Pinpoint the cell where the given text exists, returning its [x, y] midpoint coordinate. 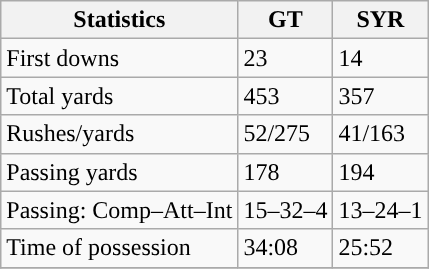
23 [286, 58]
GT [286, 20]
First downs [120, 58]
15–32–4 [286, 210]
41/163 [380, 134]
13–24–1 [380, 210]
52/275 [286, 134]
SYR [380, 20]
Total yards [120, 96]
453 [286, 96]
194 [380, 172]
Passing yards [120, 172]
25:52 [380, 248]
14 [380, 58]
Rushes/yards [120, 134]
178 [286, 172]
Statistics [120, 20]
Passing: Comp–Att–Int [120, 210]
34:08 [286, 248]
Time of possession [120, 248]
357 [380, 96]
